Provide the [x, y] coordinate of the cell's center where the given text is located.  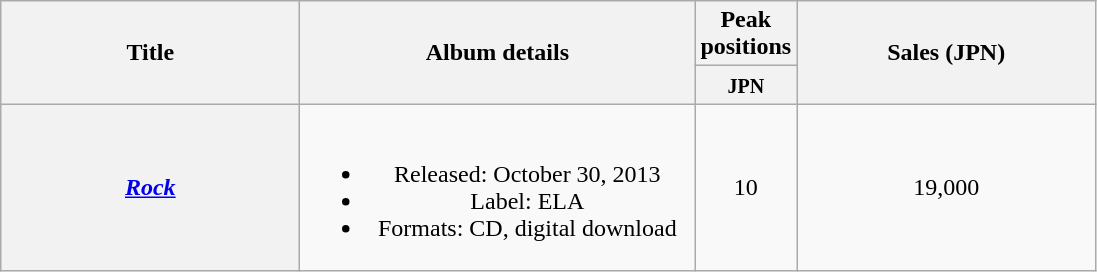
Rock [150, 188]
Title [150, 52]
Sales (JPN) [946, 52]
JPN [746, 85]
10 [746, 188]
19,000 [946, 188]
Released: October 30, 2013Label: ELAFormats: CD, digital download [498, 188]
Album details [498, 52]
Peak positions [746, 34]
